Locate the cell with the specified text and output its (X, Y) center coordinate. 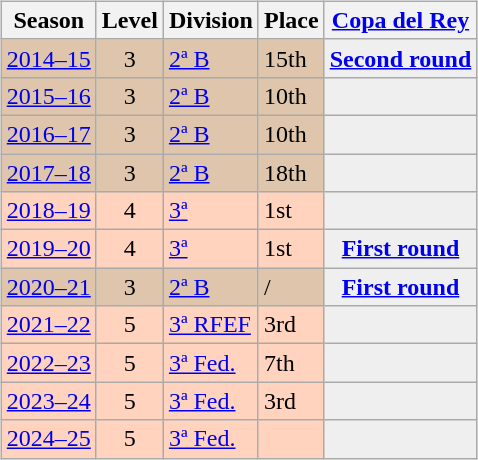
2016–17 (48, 134)
2015–16 (48, 96)
2020–21 (48, 287)
2018–19 (48, 211)
2022–23 (48, 363)
3ª RFEF (210, 325)
2014–15 (48, 58)
2017–18 (48, 173)
2024–25 (48, 439)
Copa del Rey (400, 20)
/ (291, 287)
15th (291, 58)
2019–20 (48, 249)
18th (291, 173)
2021–22 (48, 325)
2023–24 (48, 401)
Level (130, 20)
7th (291, 363)
Second round (400, 58)
Season (48, 20)
Division (210, 20)
Place (291, 20)
